Identify which cell holds the provided text, then report its (X, Y) central coordinate. 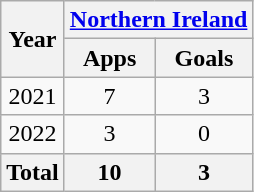
2022 (33, 134)
10 (110, 172)
7 (110, 96)
Goals (204, 58)
2021 (33, 96)
Year (33, 39)
0 (204, 134)
Total (33, 172)
Northern Ireland (158, 20)
Apps (110, 58)
